Determine the (X, Y) coordinate at the center of the cell enclosing the given text.  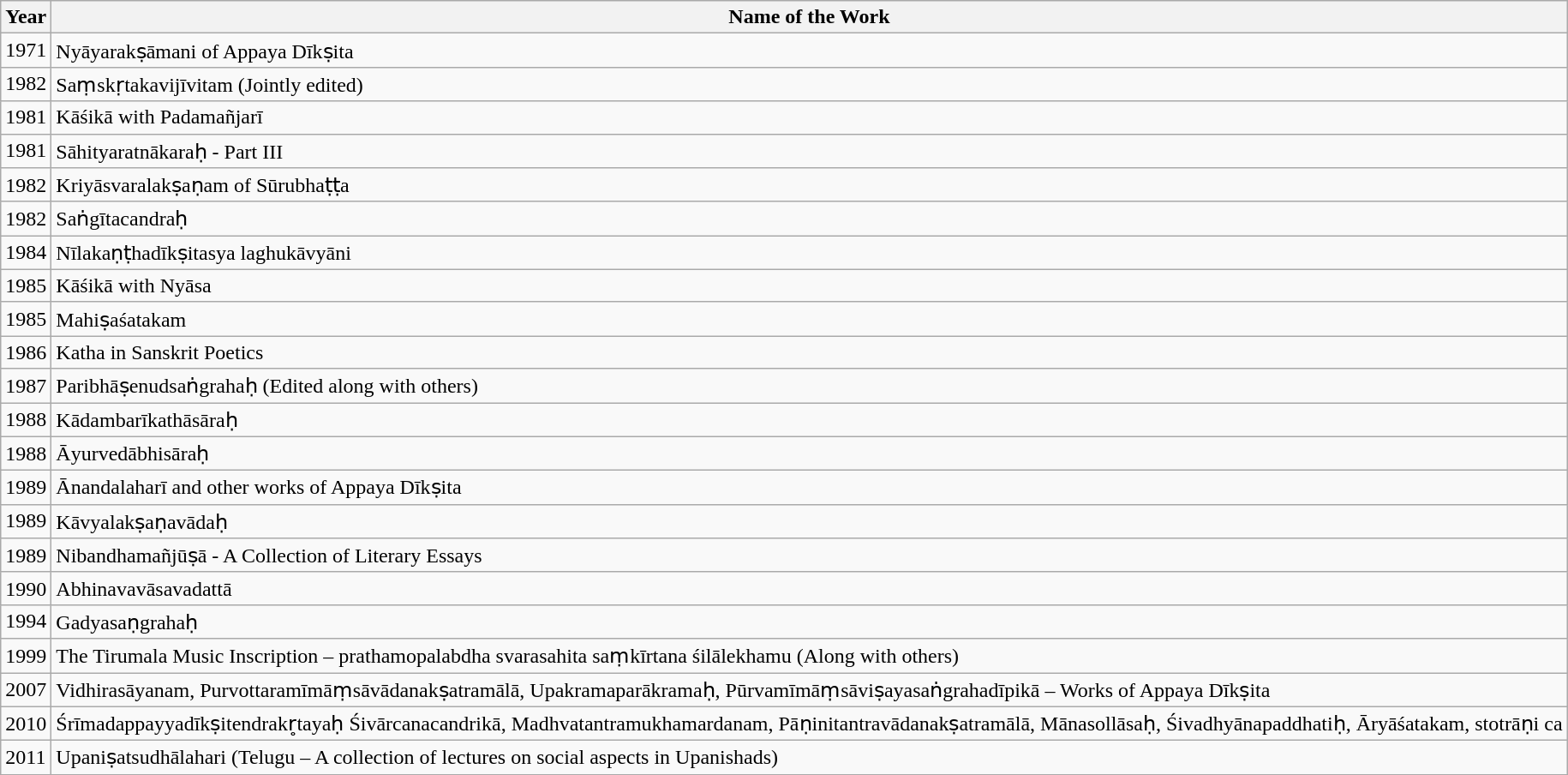
Gadyasaṇgrahaḥ (809, 622)
2010 (26, 724)
The Tirumala Music Inscription – prathamopalabdha svarasahita saṃkīrtana śilālekhamu (Along with others) (809, 656)
1990 (26, 588)
1984 (26, 253)
Mahiṣaśatakam (809, 319)
Nibandhamañjūṣā - A Collection of Literary Essays (809, 556)
1986 (26, 352)
Āyurvedābhisāraḥ (809, 454)
Name of the Work (809, 17)
2011 (26, 758)
Kāvyalakṣaṇavādaḥ (809, 521)
1971 (26, 51)
Katha in Sanskrit Poetics (809, 352)
1994 (26, 622)
Saṃskṛtakavijīvitam (Jointly edited) (809, 84)
2007 (26, 689)
1999 (26, 656)
Sāhityaratnākaraḥ - Part III (809, 151)
Kāśikā with Padamañjarī (809, 117)
Year (26, 17)
Ānandalaharī and other works of Appaya Dīkṣita (809, 488)
Paribhāṣenudsaṅgrahaḥ (Edited along with others) (809, 386)
Vidhirasāyanam, Purvottaramīmāṃsāvādanakṣatramālā, Upakramaparākramaḥ, Pūrvamīmāṃsāviṣayasaṅgrahadīpikā – Works of Appaya Dīkṣita (809, 689)
Upaniṣatsudhālahari (Telugu – A collection of lectures on social aspects in Upanishads) (809, 758)
Saṅgītacandraḥ (809, 219)
Kriyāsvaralakṣaṇam of Sūrubhaṭṭa (809, 185)
Abhinavavāsavadattā (809, 588)
Kāśikā with Nyāsa (809, 285)
Kādambarīkathāsāraḥ (809, 420)
Nīlakaṇṭhadīkṣitasya laghukāvyāni (809, 253)
1987 (26, 386)
Nyāyarakṣāmani of Appaya Dīkṣita (809, 51)
